Return (X, Y) of the center of cell containing provided text 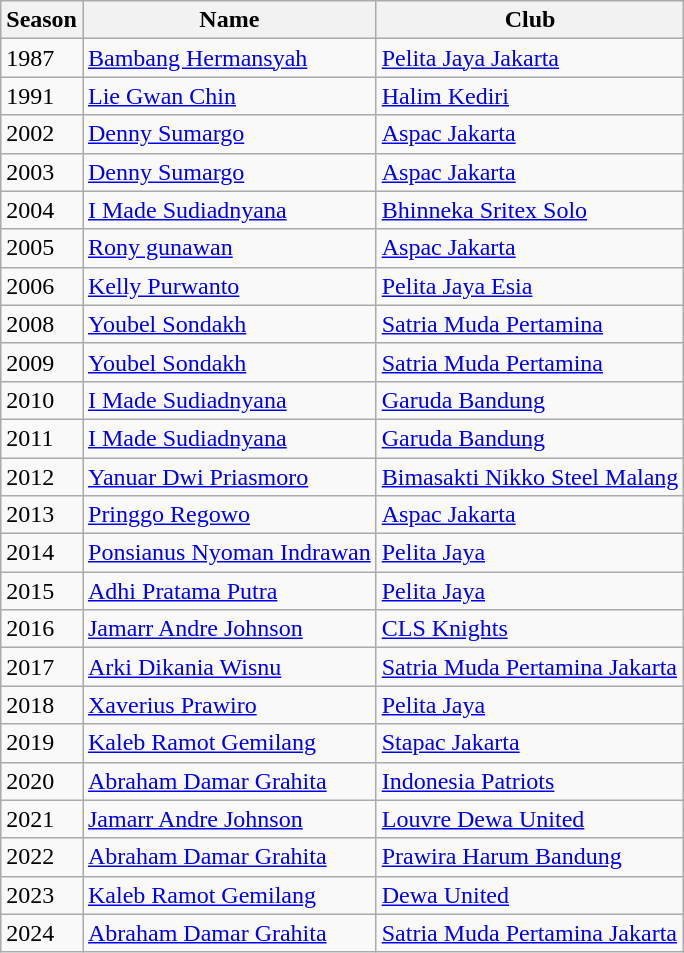
Stapac Jakarta (530, 743)
2002 (42, 134)
Bimasakti Nikko Steel Malang (530, 477)
1991 (42, 96)
2015 (42, 591)
1987 (42, 58)
Indonesia Patriots (530, 781)
2014 (42, 553)
Adhi Pratama Putra (229, 591)
2003 (42, 172)
2021 (42, 819)
Pelita Jaya Jakarta (530, 58)
2008 (42, 324)
2010 (42, 400)
CLS Knights (530, 629)
Pringgo Regowo (229, 515)
2022 (42, 857)
Name (229, 20)
Halim Kediri (530, 96)
2011 (42, 438)
2019 (42, 743)
2016 (42, 629)
Bambang Hermansyah (229, 58)
2009 (42, 362)
Rony gunawan (229, 248)
Arki Dikania Wisnu (229, 667)
2024 (42, 933)
2017 (42, 667)
Season (42, 20)
Kelly Purwanto (229, 286)
Yanuar Dwi Priasmoro (229, 477)
Dewa United (530, 895)
2018 (42, 705)
2023 (42, 895)
Pelita Jaya Esia (530, 286)
Bhinneka Sritex Solo (530, 210)
2004 (42, 210)
2013 (42, 515)
2012 (42, 477)
Lie Gwan Chin (229, 96)
2005 (42, 248)
Louvre Dewa United (530, 819)
Prawira Harum Bandung (530, 857)
Club (530, 20)
Ponsianus Nyoman Indrawan (229, 553)
2020 (42, 781)
Xaverius Prawiro (229, 705)
2006 (42, 286)
